Capture the cell that displays the provided text and extract its (x, y) central coordinate. 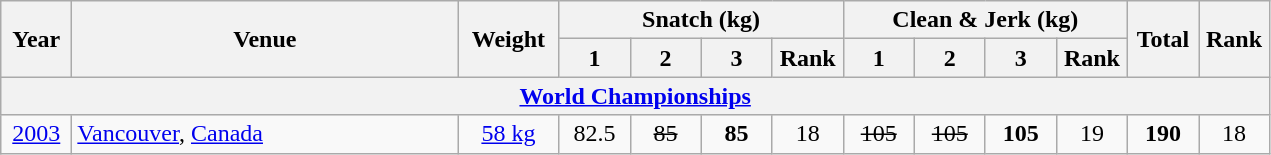
Clean & Jerk (kg) (985, 20)
82.5 (594, 134)
Venue (265, 39)
Total (1162, 39)
Year (36, 39)
Vancouver, Canada (265, 134)
2003 (36, 134)
58 kg (508, 134)
Weight (508, 39)
World Championships (636, 96)
190 (1162, 134)
19 (1092, 134)
Snatch (kg) (701, 20)
